Output the [X, Y] coordinate of the center of the cell containing the given text.  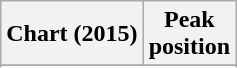
Peakposition [189, 34]
Chart (2015) [72, 34]
